Determine the [X, Y] coordinate at the center of the cell enclosing the given text.  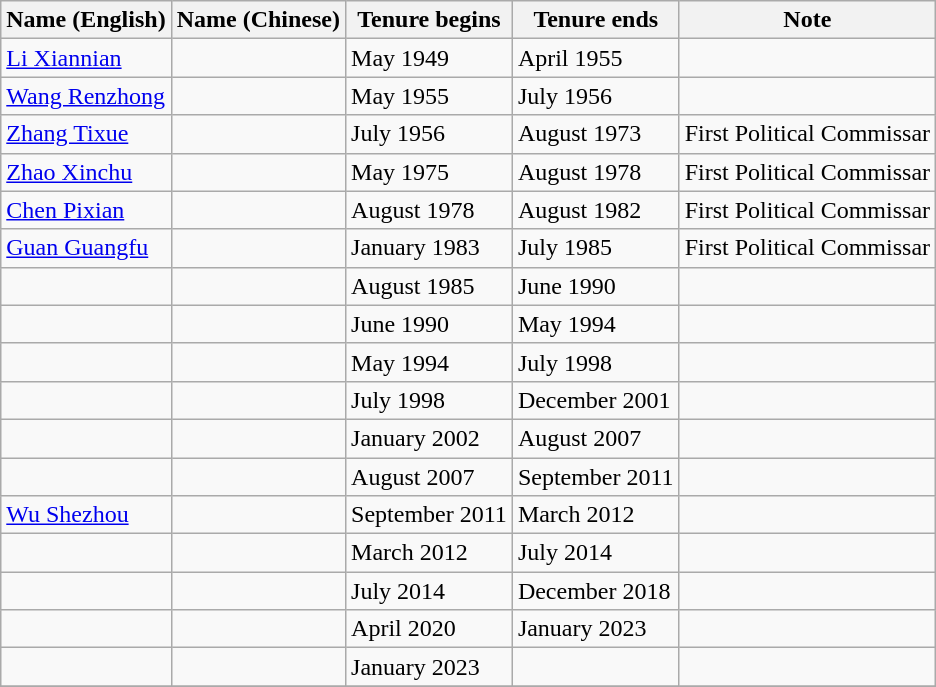
Li Xiannian [86, 58]
Zhang Tixue [86, 134]
August 1973 [596, 134]
January 2002 [430, 438]
December 2001 [596, 400]
April 1955 [596, 58]
Zhao Xinchu [86, 172]
Wang Renzhong [86, 96]
Chen Pixian [86, 210]
December 2018 [596, 591]
April 2020 [430, 629]
August 1982 [596, 210]
Tenure begins [430, 20]
Guan Guangfu [86, 248]
Note [807, 20]
January 1983 [430, 248]
Name (English) [86, 20]
May 1975 [430, 172]
Name (Chinese) [258, 20]
July 1985 [596, 248]
May 1955 [430, 96]
August 1985 [430, 286]
May 1949 [430, 58]
Wu Shezhou [86, 515]
Tenure ends [596, 20]
